Search for the cell housing the specified text and yield its [x, y] center coordinate. 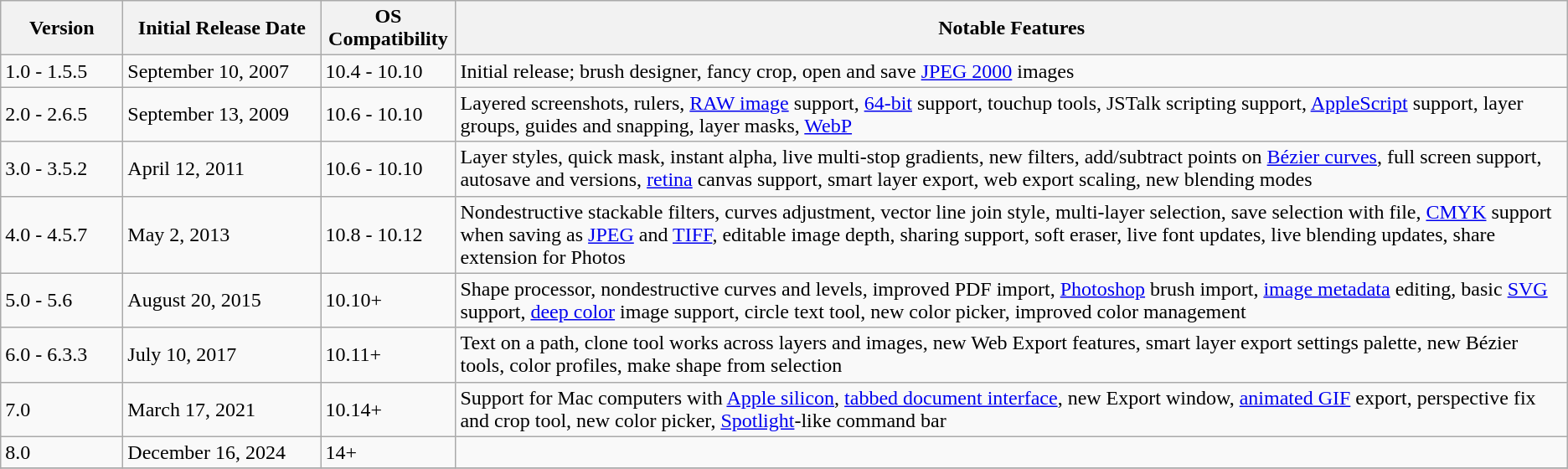
1.0 - 1.5.5 [62, 71]
10.11+ [389, 355]
March 17, 2021 [222, 409]
4.0 - 4.5.7 [62, 234]
8.0 [62, 452]
Initial Release Date [222, 28]
10.8 - 10.12 [389, 234]
August 20, 2015 [222, 300]
December 16, 2024 [222, 452]
July 10, 2017 [222, 355]
April 12, 2011 [222, 169]
Initial release; brush designer, fancy crop, open and save JPEG 2000 images [1012, 71]
5.0 - 5.6 [62, 300]
6.0 - 6.3.3 [62, 355]
10.14+ [389, 409]
2.0 - 2.6.5 [62, 114]
Version [62, 28]
September 13, 2009 [222, 114]
14+ [389, 452]
May 2, 2013 [222, 234]
3.0 - 3.5.2 [62, 169]
10.10+ [389, 300]
September 10, 2007 [222, 71]
Notable Features [1012, 28]
OS Compatibility [389, 28]
10.4 - 10.10 [389, 71]
7.0 [62, 409]
